Provide the [X, Y] coordinate of the cell's center where the given text is located.  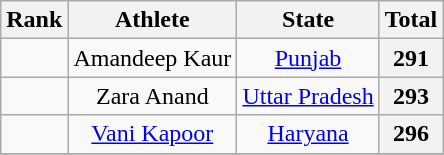
Haryana [308, 134]
Vani Kapoor [152, 134]
293 [411, 96]
Uttar Pradesh [308, 96]
Punjab [308, 58]
Total [411, 20]
296 [411, 134]
Zara Anand [152, 96]
Athlete [152, 20]
291 [411, 58]
State [308, 20]
Amandeep Kaur [152, 58]
Rank [34, 20]
